From the cell containing the given text, extract its center point as [x, y] coordinate. 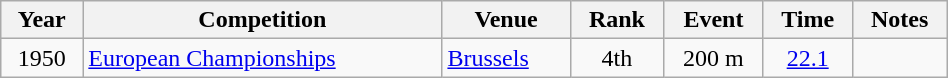
Brussels [506, 58]
Time [808, 20]
Event [714, 20]
Year [42, 20]
Notes [900, 20]
200 m [714, 58]
22.1 [808, 58]
Rank [616, 20]
4th [616, 58]
1950 [42, 58]
Venue [506, 20]
Competition [262, 20]
European Championships [262, 58]
